For the text-containing cell, return its midpoint in (X, Y) coordinate format. 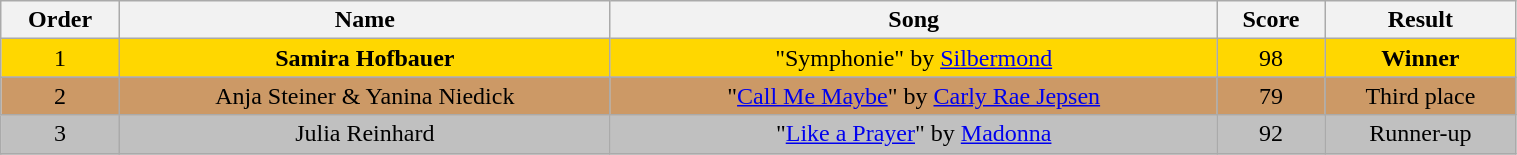
Score (1270, 20)
2 (60, 96)
"Symphonie" by Silbermond (914, 58)
Order (60, 20)
Winner (1420, 58)
98 (1270, 58)
92 (1270, 134)
Result (1420, 20)
Anja Steiner & Yanina Niedick (364, 96)
Name (364, 20)
"Call Me Maybe" by Carly Rae Jepsen (914, 96)
Julia Reinhard (364, 134)
Song (914, 20)
Third place (1420, 96)
Runner-up (1420, 134)
"Like a Prayer" by Madonna (914, 134)
1 (60, 58)
3 (60, 134)
Samira Hofbauer (364, 58)
79 (1270, 96)
